Identify which cell holds the provided text, then report its (x, y) central coordinate. 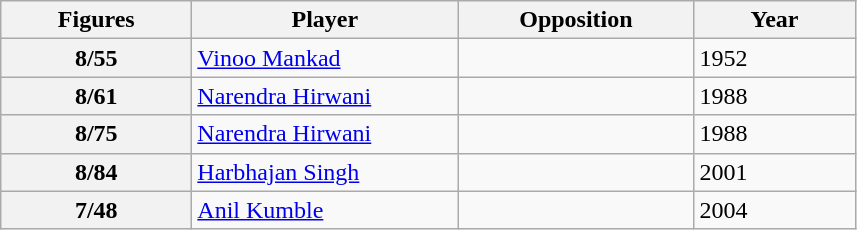
Vinoo Mankad (325, 58)
Anil Kumble (325, 210)
Opposition (576, 20)
8/84 (96, 172)
Year (774, 20)
Figures (96, 20)
1952 (774, 58)
8/55 (96, 58)
Player (325, 20)
7/48 (96, 210)
Harbhajan Singh (325, 172)
2004 (774, 210)
8/75 (96, 134)
2001 (774, 172)
8/61 (96, 96)
